Provide the [x, y] coordinate of the cell's center where the given text is located.  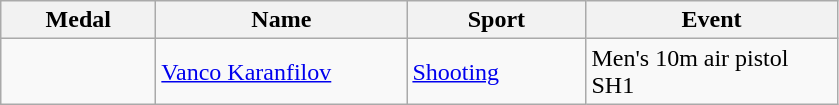
Medal [78, 20]
Vanco Karanfilov [282, 72]
Shooting [496, 72]
Name [282, 20]
Sport [496, 20]
Event [712, 20]
Men's 10m air pistol SH1 [712, 72]
